Find where the given text appears and provide that cell's center as [X, Y] coordinate. 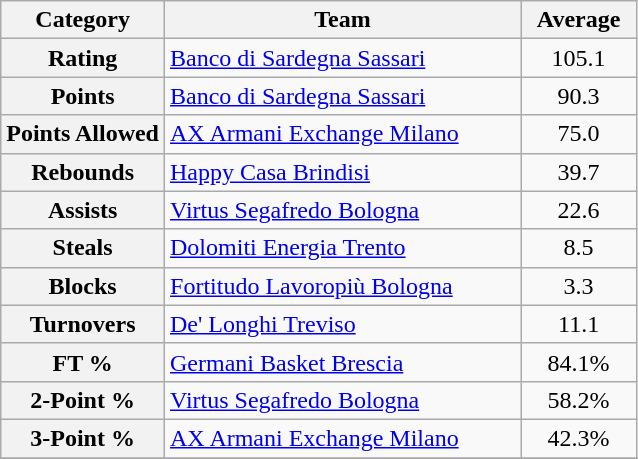
Steals [83, 248]
Dolomiti Energia Trento [343, 248]
3-Point % [83, 438]
Rebounds [83, 172]
De' Longhi Treviso [343, 324]
Blocks [83, 286]
Germani Basket Brescia [343, 362]
FT % [83, 362]
11.1 [579, 324]
Team [343, 20]
42.3% [579, 438]
Category [83, 20]
105.1 [579, 58]
75.0 [579, 134]
Turnovers [83, 324]
84.1% [579, 362]
90.3 [579, 96]
Rating [83, 58]
22.6 [579, 210]
3.3 [579, 286]
Points [83, 96]
Fortitudo Lavoropiù Bologna [343, 286]
Assists [83, 210]
39.7 [579, 172]
Points Allowed [83, 134]
Happy Casa Brindisi [343, 172]
2-Point % [83, 400]
58.2% [579, 400]
8.5 [579, 248]
Average [579, 20]
